From the cell containing the given text, extract its center point as (x, y) coordinate. 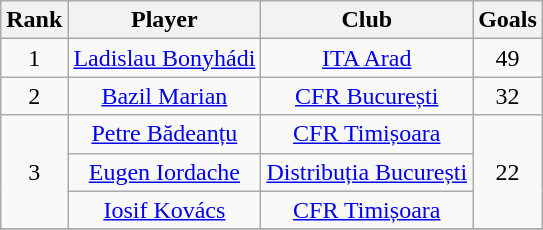
Rank (34, 20)
CFR București (367, 96)
Eugen Iordache (164, 172)
3 (34, 172)
2 (34, 96)
Iosif Kovács (164, 210)
49 (508, 58)
Bazil Marian (164, 96)
Player (164, 20)
ITA Arad (367, 58)
22 (508, 172)
Club (367, 20)
Ladislau Bonyhádi (164, 58)
Distribuția București (367, 172)
Goals (508, 20)
32 (508, 96)
Petre Bădeanțu (164, 134)
1 (34, 58)
